Return (x, y) of the center of cell containing provided text 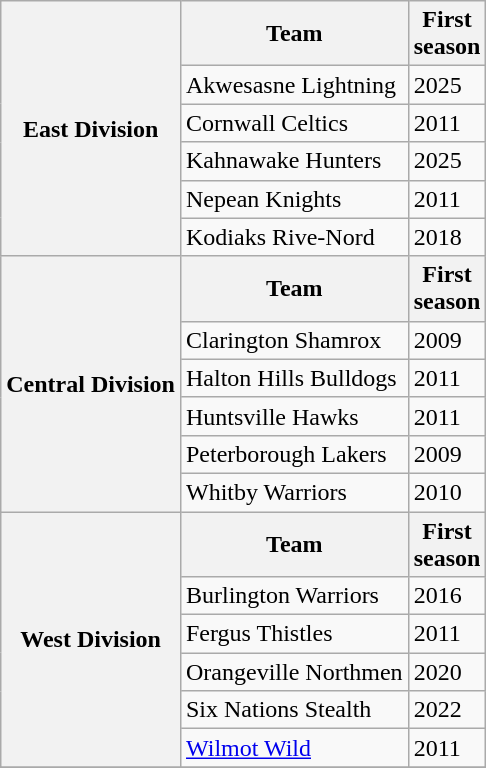
2018 (447, 237)
East Division (91, 128)
Whitby Warriors (294, 492)
Kahnawake Hunters (294, 161)
Huntsville Hawks (294, 416)
Clarington Shamrox (294, 340)
Kodiaks Rive-Nord (294, 237)
Fergus Thistles (294, 634)
Burlington Warriors (294, 596)
Orangeville Northmen (294, 672)
Wilmot Wild (294, 748)
2022 (447, 710)
2020 (447, 672)
Cornwall Celtics (294, 123)
Six Nations Stealth (294, 710)
Akwesasne Lightning (294, 85)
Central Division (91, 384)
Halton Hills Bulldogs (294, 378)
2010 (447, 492)
West Division (91, 640)
2016 (447, 596)
Peterborough Lakers (294, 454)
Nepean Knights (294, 199)
